Provide the [X, Y] coordinate of the cell's center where the given text is located.  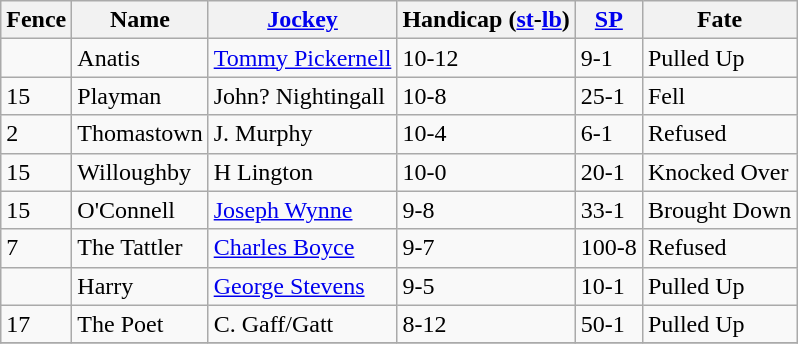
Fell [719, 96]
10-4 [486, 134]
10-0 [486, 172]
2 [36, 134]
10-12 [486, 58]
33-1 [608, 210]
9-1 [608, 58]
Playman [140, 96]
100-8 [608, 248]
John? Nightingall [302, 96]
Fate [719, 20]
SP [608, 20]
9-7 [486, 248]
9-8 [486, 210]
7 [36, 248]
50-1 [608, 324]
Thomastown [140, 134]
Handicap (st-lb) [486, 20]
Charles Boyce [302, 248]
10-1 [608, 286]
Jockey [302, 20]
Joseph Wynne [302, 210]
Harry [140, 286]
Knocked Over [719, 172]
20-1 [608, 172]
25-1 [608, 96]
Fence [36, 20]
O'Connell [140, 210]
Willoughby [140, 172]
George Stevens [302, 286]
17 [36, 324]
9-5 [486, 286]
6-1 [608, 134]
The Poet [140, 324]
Brought Down [719, 210]
J. Murphy [302, 134]
8-12 [486, 324]
Name [140, 20]
Anatis [140, 58]
C. Gaff/Gatt [302, 324]
H Lington [302, 172]
10-8 [486, 96]
Tommy Pickernell [302, 58]
The Tattler [140, 248]
